Provide the (x, y) coordinate of the cell's center where the given text is located.  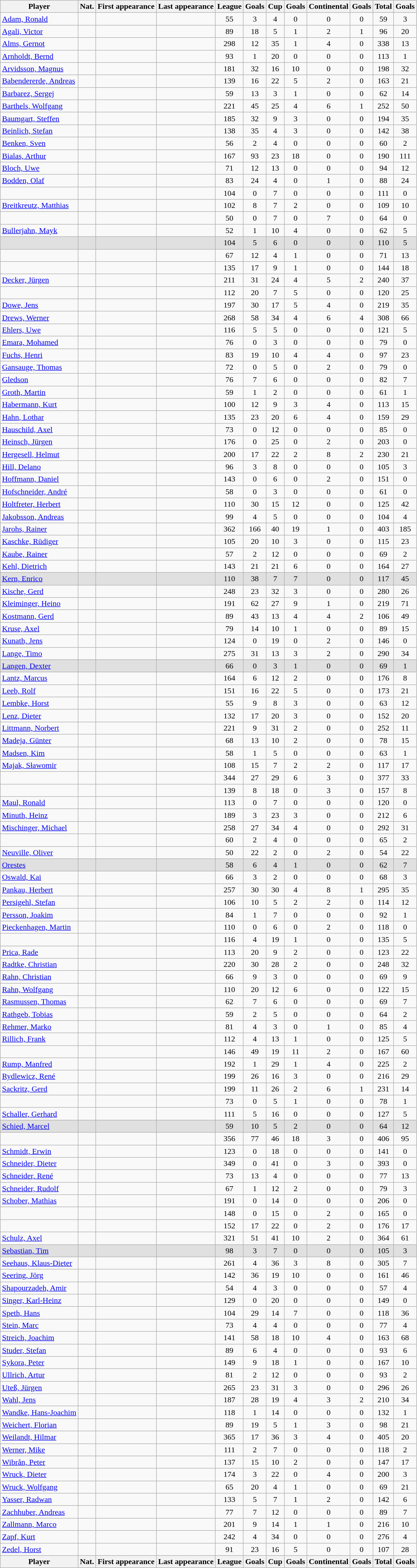
276 (383, 1537)
56 (230, 143)
Pieckenhagen, Martin (39, 927)
220 (230, 965)
Lange, Timo (39, 653)
51 (255, 1238)
Barbarez, Sergej (39, 93)
280 (383, 591)
33 (405, 778)
Maul, Ronald (39, 803)
100 (230, 405)
406 (383, 1138)
Weilandt, Hilmar (39, 1437)
Arnholdt, Bernd (39, 56)
42 (405, 504)
Holtfreter, Herbert (39, 504)
Streich, Joachim (39, 1338)
Persigehl, Stefan (39, 902)
166 (255, 529)
Ehlers, Uwe (39, 330)
Hauschild, Axel (39, 430)
165 (383, 1213)
Schober, Mathias (39, 1201)
133 (230, 1499)
Dowe, Jens (39, 305)
Hofschneider, André (39, 492)
210 (383, 1400)
308 (383, 317)
82 (383, 380)
109 (383, 206)
Arvidsson, Magnus (39, 69)
159 (383, 417)
127 (383, 1114)
Prica, Rade (39, 952)
Bloch, Uwe (39, 168)
Sykora, Peter (39, 1363)
Babendererde, Andreas (39, 81)
107 (383, 1549)
121 (383, 330)
Mischinger, Michael (39, 828)
157 (383, 790)
377 (383, 778)
Gledson (39, 380)
Stein, Marc (39, 1325)
Lenz, Dieter (39, 716)
40 (275, 529)
Sebastian, Tim (39, 1251)
Littmann, Norbert (39, 728)
Weichert, Florian (39, 1425)
Singer, Karl-Heinz (39, 1300)
72 (230, 367)
Hill, Delano (39, 467)
114 (383, 902)
Baumgart, Steffen (39, 118)
Kaschke, Rüdiger (39, 541)
Rasmussen, Thomas (39, 1002)
362 (230, 529)
Schmidt, Erwin (39, 1151)
Kruse, Axel (39, 629)
321 (230, 1238)
137 (230, 1462)
230 (383, 454)
Breitkreutz, Matthias (39, 206)
Zedel, Horst (39, 1549)
212 (383, 815)
Oswald, Kai (39, 877)
147 (383, 1462)
Adam, Ronald (39, 19)
95 (405, 1138)
Jakobsson, Andreas (39, 516)
138 (230, 131)
Schneider, René (39, 1176)
Seering, Jörg (39, 1275)
148 (230, 1213)
Madsen, Kim (39, 753)
203 (383, 442)
393 (383, 1164)
Zallmann, Marco (39, 1524)
206 (383, 1201)
190 (383, 156)
Lantz, Marcus (39, 678)
Zachhuber, Andreas (39, 1512)
Agali, Victor (39, 31)
225 (383, 1064)
Rump, Manfred (39, 1064)
Orestes (39, 865)
Persson, Joakim (39, 915)
Gansauge, Thomas (39, 367)
Wruck, Wolfgang (39, 1487)
405 (383, 1437)
365 (230, 1437)
108 (230, 766)
Rehmer, Marko (39, 1027)
Lembke, Horst (39, 703)
115 (383, 541)
Kehl, Dietrich (39, 566)
Rahn, Christian (39, 977)
Schaller, Gerhard (39, 1114)
Studer, Stefan (39, 1350)
144 (383, 268)
290 (383, 653)
Groth, Martin (39, 392)
Schied, Marcel (39, 1126)
187 (230, 1400)
Madeja, Günter (39, 740)
261 (230, 1263)
124 (230, 641)
97 (383, 355)
88 (383, 181)
102 (230, 206)
Hergesell, Helmut (39, 454)
Kaube, Rainer (39, 554)
258 (230, 828)
92 (383, 915)
192 (230, 1064)
Werner, Mike (39, 1450)
Fuchs, Henri (39, 355)
257 (230, 890)
Radtke, Christian (39, 965)
Pankau, Herbert (39, 890)
Kunath, Jens (39, 641)
292 (383, 828)
295 (383, 890)
Speth, Hans (39, 1313)
Habermann, Kurt (39, 405)
Ullrich, Artur (39, 1375)
Schneider, Dieter (39, 1164)
Rathgeb, Tobias (39, 1014)
194 (383, 118)
Wruck, Dieter (39, 1475)
Majak, Sławomir (39, 766)
198 (383, 69)
201 (230, 1524)
231 (383, 1089)
Alms, Gernot (39, 44)
174 (230, 1475)
52 (230, 230)
265 (230, 1388)
181 (230, 69)
Yasser, Radwan (39, 1499)
173 (383, 691)
349 (230, 1164)
Langen, Dexter (39, 666)
Minuth, Heinz (39, 815)
Hoffmann, Daniel (39, 479)
99 (230, 516)
Neuville, Oliver (39, 852)
Jarohs, Rainer (39, 529)
240 (383, 280)
Heinsch, Jürgen (39, 442)
Bialas, Arthur (39, 156)
Uteß, Jürgen (39, 1388)
Wibrån, Peter (39, 1462)
Hahn, Lothar (39, 417)
Shapourzadeh, Amir (39, 1288)
364 (383, 1238)
Sackritz, Gerd (39, 1089)
Rillich, Frank (39, 1039)
Seehaus, Klaus-Dieter (39, 1263)
Leeb, Rolf (39, 691)
Benken, Sven (39, 143)
Bullerjahn, Mayk (39, 230)
Wandke, Hans-Joachim (39, 1412)
161 (383, 1275)
403 (383, 529)
91 (230, 1549)
Beinlich, Stefan (39, 131)
Bodden, Olaf (39, 181)
Schneider, Rudolf (39, 1189)
356 (230, 1138)
122 (383, 989)
305 (383, 1263)
43 (255, 616)
296 (383, 1388)
84 (230, 915)
Kische, Gerd (39, 591)
Rydlewicz, René (39, 1076)
189 (230, 815)
129 (230, 1300)
Kern, Enrico (39, 579)
Drews, Werner (39, 317)
Wahl, Jens (39, 1400)
298 (230, 44)
Emara, Mohamed (39, 342)
344 (230, 778)
Rahn, Wolfgang (39, 989)
Barthels, Wolfgang (39, 106)
338 (383, 44)
Kostmann, Gerd (39, 616)
94 (383, 168)
Kleiminger, Heino (39, 604)
197 (230, 305)
275 (230, 653)
Decker, Jürgen (39, 280)
268 (230, 317)
242 (230, 1537)
37 (405, 280)
211 (230, 280)
Zapf, Kurt (39, 1537)
Schulz, Axel (39, 1238)
